Identify which cell holds the provided text, then report its (x, y) central coordinate. 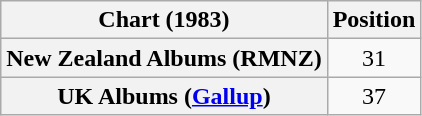
37 (374, 96)
Chart (1983) (164, 20)
UK Albums (Gallup) (164, 96)
31 (374, 58)
New Zealand Albums (RMNZ) (164, 58)
Position (374, 20)
